Identify which cell holds the provided text, then report its (x, y) central coordinate. 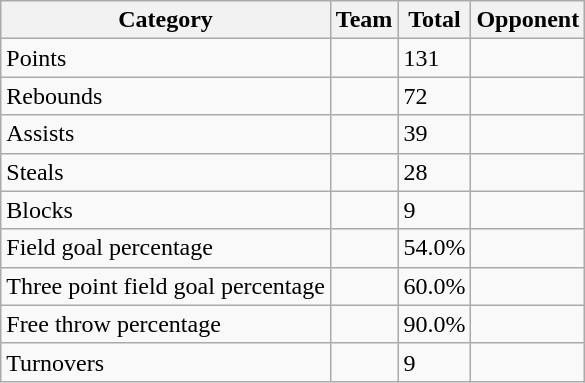
Points (166, 58)
Team (364, 20)
54.0% (434, 248)
Field goal percentage (166, 248)
Assists (166, 134)
Steals (166, 172)
131 (434, 58)
Three point field goal percentage (166, 286)
60.0% (434, 286)
39 (434, 134)
Turnovers (166, 362)
28 (434, 172)
Free throw percentage (166, 324)
Opponent (528, 20)
Total (434, 20)
Rebounds (166, 96)
90.0% (434, 324)
Category (166, 20)
72 (434, 96)
Blocks (166, 210)
